Search for the cell housing the specified text and yield its (X, Y) center coordinate. 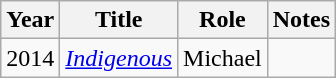
Notes (301, 20)
Title (119, 20)
Michael (223, 58)
Role (223, 20)
Year (30, 20)
2014 (30, 58)
Indigenous (119, 58)
